Find where the given text appears and provide that cell's center as (x, y) coordinate. 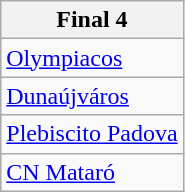
Dunaújváros (92, 96)
Plebiscito Padova (92, 134)
CN Mataró (92, 172)
Olympiacos (92, 58)
Final 4 (92, 20)
